Determine the (x, y) coordinate at the center of the cell enclosing the given text.  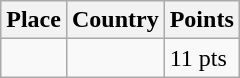
Place (34, 20)
11 pts (202, 58)
Points (202, 20)
Country (115, 20)
